Detect which cell encompasses the target text, then output its (X, Y) center coordinate. 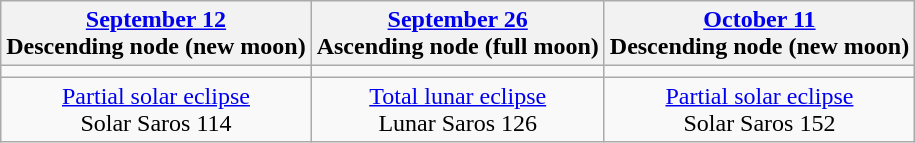
Partial solar eclipseSolar Saros 152 (759, 110)
October 11Descending node (new moon) (759, 34)
September 12Descending node (new moon) (156, 34)
Total lunar eclipseLunar Saros 126 (458, 110)
September 26Ascending node (full moon) (458, 34)
Partial solar eclipseSolar Saros 114 (156, 110)
